Extract the (x, y) coordinate from the center of the cell holding the provided text.  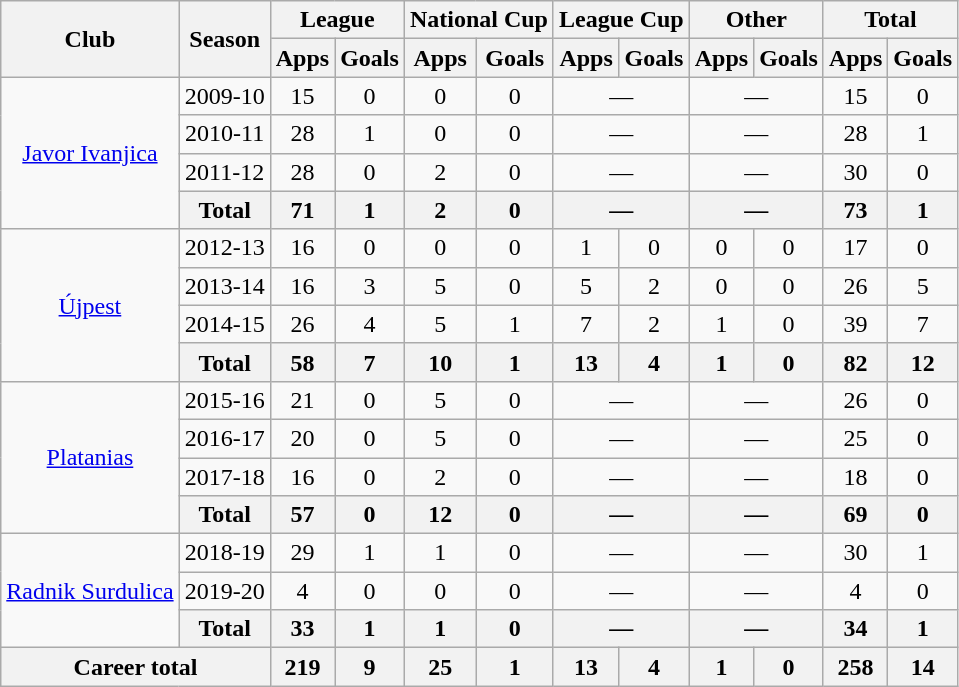
Career total (136, 667)
2009-10 (224, 96)
Other (756, 20)
18 (855, 477)
2010-11 (224, 134)
2017-18 (224, 477)
2015-16 (224, 400)
69 (855, 515)
9 (370, 667)
71 (302, 210)
2019-20 (224, 591)
10 (440, 362)
14 (923, 667)
2012-13 (224, 248)
2014-15 (224, 324)
3 (370, 286)
57 (302, 515)
League (337, 20)
219 (302, 667)
2018-19 (224, 553)
2016-17 (224, 438)
Javor Ivanjica (90, 153)
2013-14 (224, 286)
258 (855, 667)
Radnik Surdulica (90, 591)
39 (855, 324)
73 (855, 210)
20 (302, 438)
Season (224, 39)
Újpest (90, 305)
2011-12 (224, 172)
League Cup (621, 20)
33 (302, 629)
58 (302, 362)
29 (302, 553)
Club (90, 39)
Platanias (90, 457)
National Cup (478, 20)
17 (855, 248)
21 (302, 400)
34 (855, 629)
82 (855, 362)
